Pinpoint the cell where the given text exists, returning its [x, y] midpoint coordinate. 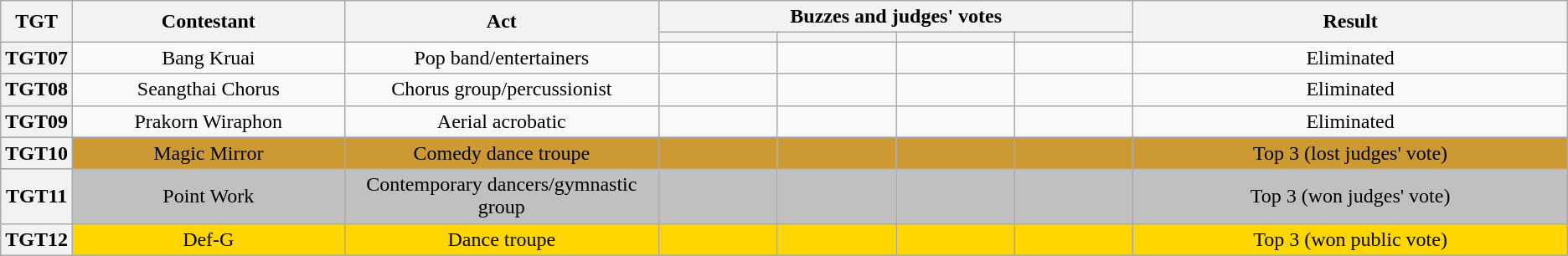
Magic Mirror [209, 153]
TGT09 [37, 121]
Comedy dance troupe [501, 153]
TGT07 [37, 58]
Pop band/entertainers [501, 58]
TGT12 [37, 239]
TGT10 [37, 153]
Top 3 (won public vote) [1350, 239]
Top 3 (won judges' vote) [1350, 196]
TGT11 [37, 196]
TGT08 [37, 90]
Contemporary dancers/gymnastic group [501, 196]
Contestant [209, 22]
Point Work [209, 196]
Top 3 (lost judges' vote) [1350, 153]
Chorus group/percussionist [501, 90]
Def-G [209, 239]
Buzzes and judges' votes [895, 17]
Dance troupe [501, 239]
Aerial acrobatic [501, 121]
Prakorn Wiraphon [209, 121]
Seangthai Chorus [209, 90]
Bang Kruai [209, 58]
TGT [37, 22]
Result [1350, 22]
Act [501, 22]
